From the cell containing the given text, extract its center point as [x, y] coordinate. 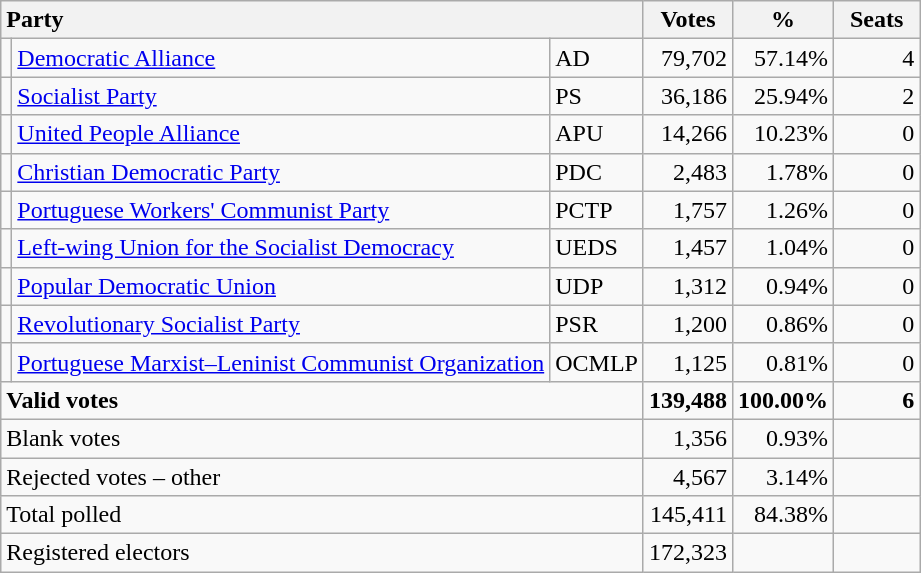
APU [597, 134]
Party [322, 20]
2,483 [688, 172]
1.26% [784, 210]
10.23% [784, 134]
0.93% [784, 438]
Popular Democratic Union [281, 286]
Left-wing Union for the Socialist Democracy [281, 248]
% [784, 20]
57.14% [784, 58]
139,488 [688, 400]
1.78% [784, 172]
14,266 [688, 134]
UEDS [597, 248]
Revolutionary Socialist Party [281, 324]
OCMLP [597, 362]
United People Alliance [281, 134]
PSR [597, 324]
PCTP [597, 210]
Seats [877, 20]
1,457 [688, 248]
Portuguese Marxist–Leninist Communist Organization [281, 362]
79,702 [688, 58]
Valid votes [322, 400]
Christian Democratic Party [281, 172]
Blank votes [322, 438]
1,200 [688, 324]
0.81% [784, 362]
1,125 [688, 362]
AD [597, 58]
36,186 [688, 96]
Portuguese Workers' Communist Party [281, 210]
PDC [597, 172]
0.86% [784, 324]
84.38% [784, 515]
4,567 [688, 477]
100.00% [784, 400]
145,411 [688, 515]
Democratic Alliance [281, 58]
3.14% [784, 477]
Total polled [322, 515]
PS [597, 96]
Rejected votes – other [322, 477]
1,757 [688, 210]
1,312 [688, 286]
1,356 [688, 438]
6 [877, 400]
UDP [597, 286]
172,323 [688, 553]
Socialist Party [281, 96]
4 [877, 58]
2 [877, 96]
0.94% [784, 286]
Registered electors [322, 553]
Votes [688, 20]
1.04% [784, 248]
25.94% [784, 96]
